Output the (X, Y) coordinate of the center of the cell containing the given text.  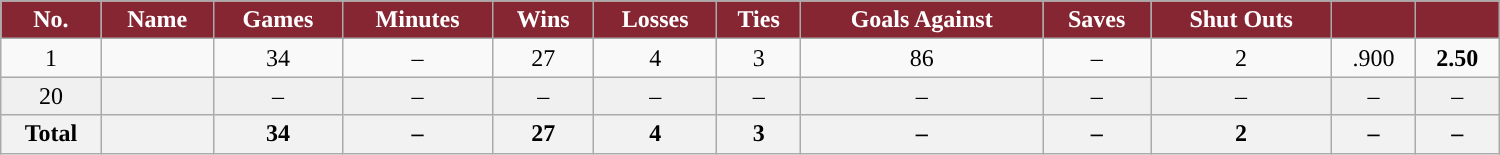
Minutes (417, 20)
.900 (1373, 58)
Losses (656, 20)
Wins (544, 20)
Saves (1097, 20)
20 (51, 96)
Goals Against (922, 20)
Name (157, 20)
No. (51, 20)
86 (922, 58)
Shut Outs (1242, 20)
2.50 (1457, 58)
Games (278, 20)
Total (51, 134)
Ties (759, 20)
1 (51, 58)
